Pinpoint the cell where the given text exists, returning its [X, Y] midpoint coordinate. 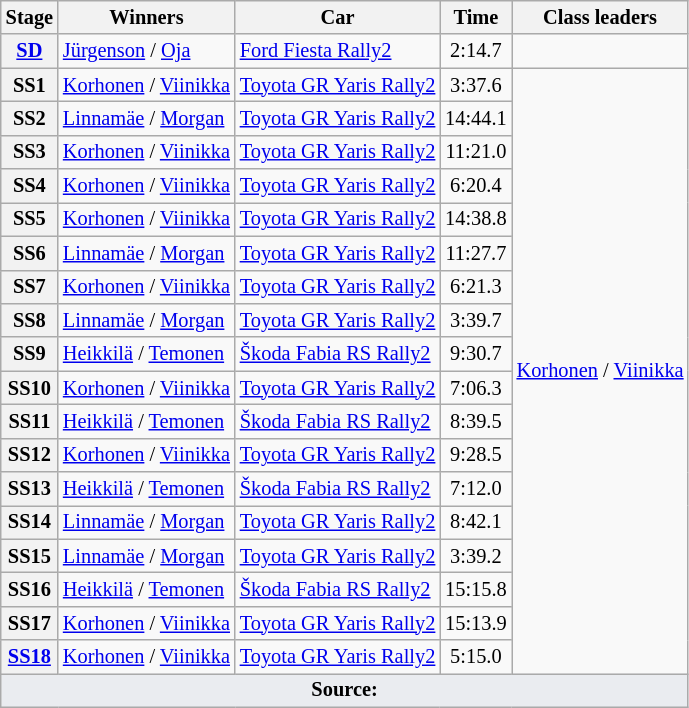
SS4 [30, 186]
SS10 [30, 388]
SS5 [30, 219]
SS16 [30, 589]
SD [30, 51]
8:42.1 [476, 522]
SS14 [30, 522]
Stage [30, 17]
Car [338, 17]
14:38.8 [476, 219]
SS6 [30, 253]
3:37.6 [476, 85]
SS7 [30, 287]
SS3 [30, 152]
11:27.7 [476, 253]
14:44.1 [476, 118]
3:39.7 [476, 320]
6:21.3 [476, 287]
SS17 [30, 623]
9:30.7 [476, 354]
SS8 [30, 320]
Source: [345, 690]
15:15.8 [476, 589]
SS13 [30, 489]
11:21.0 [476, 152]
7:12.0 [476, 489]
5:15.0 [476, 657]
SS9 [30, 354]
2:14.7 [476, 51]
6:20.4 [476, 186]
9:28.5 [476, 455]
SS18 [30, 657]
SS2 [30, 118]
Winners [146, 17]
3:39.2 [476, 556]
Class leaders [600, 17]
7:06.3 [476, 388]
Jürgenson / Oja [146, 51]
8:39.5 [476, 421]
SS1 [30, 85]
SS12 [30, 455]
SS11 [30, 421]
SS15 [30, 556]
Time [476, 17]
15:13.9 [476, 623]
Ford Fiesta Rally2 [338, 51]
